Find where the given text appears and provide that cell's center as (x, y) coordinate. 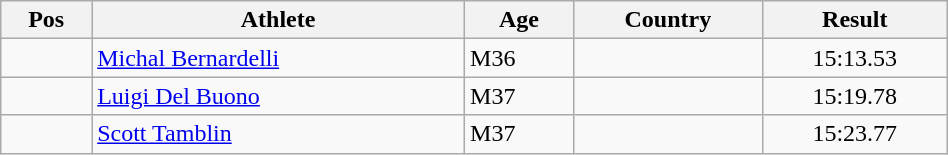
15:23.77 (854, 134)
Scott Tamblin (278, 134)
Michal Bernardelli (278, 58)
Luigi Del Buono (278, 96)
15:13.53 (854, 58)
Pos (46, 20)
Athlete (278, 20)
15:19.78 (854, 96)
Result (854, 20)
Country (668, 20)
Age (520, 20)
M36 (520, 58)
